Identify which cell holds the provided text, then report its (X, Y) central coordinate. 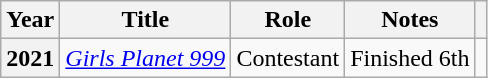
Notes (410, 20)
Girls Planet 999 (146, 58)
Title (146, 20)
Role (288, 20)
2021 (30, 58)
Year (30, 20)
Finished 6th (410, 58)
Contestant (288, 58)
